Output the [x, y] coordinate of the center of the cell containing the given text.  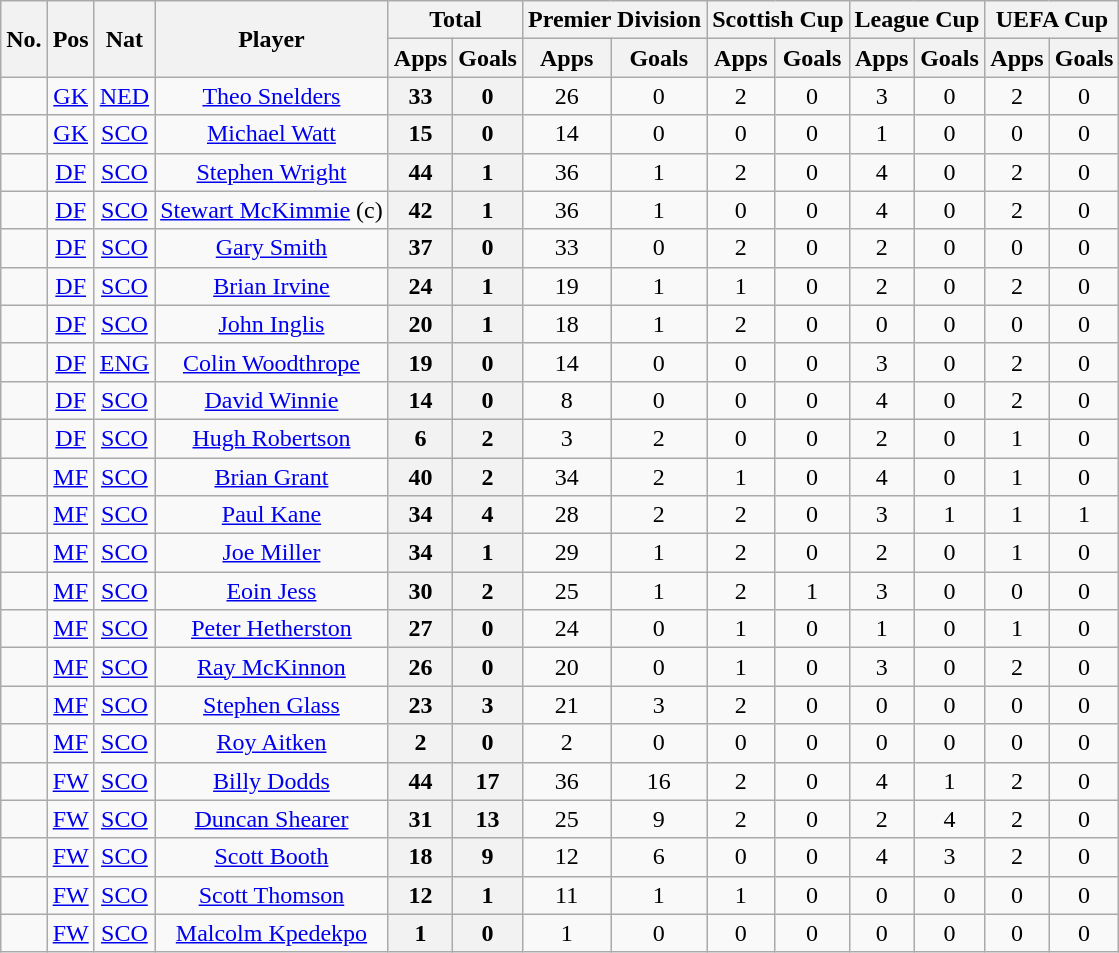
15 [420, 134]
Joe Miller [272, 553]
UEFA Cup [1052, 20]
David Winnie [272, 400]
League Cup [917, 20]
Total [455, 20]
Gary Smith [272, 248]
30 [420, 591]
Stephen Wright [272, 172]
ENG [124, 362]
Scott Booth [272, 857]
Brian Grant [272, 477]
16 [659, 781]
Michael Watt [272, 134]
Billy Dodds [272, 781]
29 [566, 553]
Scott Thomson [272, 895]
17 [488, 781]
Stephen Glass [272, 705]
13 [488, 819]
Eoin Jess [272, 591]
Duncan Shearer [272, 819]
Scottish Cup [778, 20]
40 [420, 477]
8 [566, 400]
21 [566, 705]
Colin Woodthrope [272, 362]
Roy Aitken [272, 743]
Theo Snelders [272, 96]
Brian Irvine [272, 286]
Paul Kane [272, 515]
Peter Hetherston [272, 629]
23 [420, 705]
37 [420, 248]
Ray McKinnon [272, 667]
11 [566, 895]
Malcolm Kpedekpo [272, 933]
NED [124, 96]
Nat [124, 39]
Player [272, 39]
Hugh Robertson [272, 438]
No. [24, 39]
John Inglis [272, 324]
Premier Division [614, 20]
31 [420, 819]
Pos [70, 39]
Stewart McKimmie (c) [272, 210]
27 [420, 629]
28 [566, 515]
42 [420, 210]
